Pinpoint the cell where the given text exists, returning its (X, Y) midpoint coordinate. 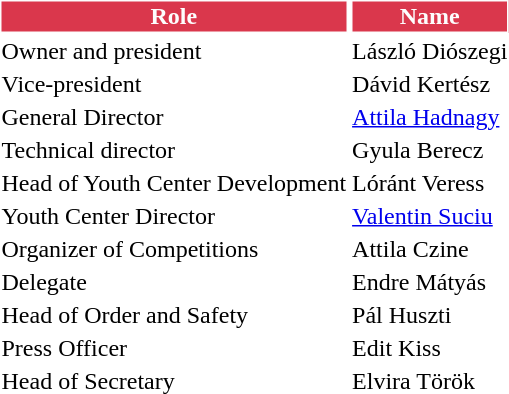
Role (174, 16)
Delegate (174, 282)
Owner and president (174, 51)
Edit Kiss (430, 348)
Press Officer (174, 348)
Youth Center Director (174, 216)
László Diószegi (430, 51)
Lóránt Veress (430, 183)
Dávid Kertész (430, 84)
Head of Order and Safety (174, 315)
Vice-president (174, 84)
Endre Mátyás (430, 282)
Valentin Suciu (430, 216)
Pál Huszti (430, 315)
Name (430, 16)
Gyula Berecz (430, 150)
Attila Czine (430, 249)
Technical director (174, 150)
Head of Youth Center Development (174, 183)
General Director (174, 117)
Attila Hadnagy (430, 117)
Organizer of Competitions (174, 249)
